Detect which cell encompasses the target text, then output its (X, Y) center coordinate. 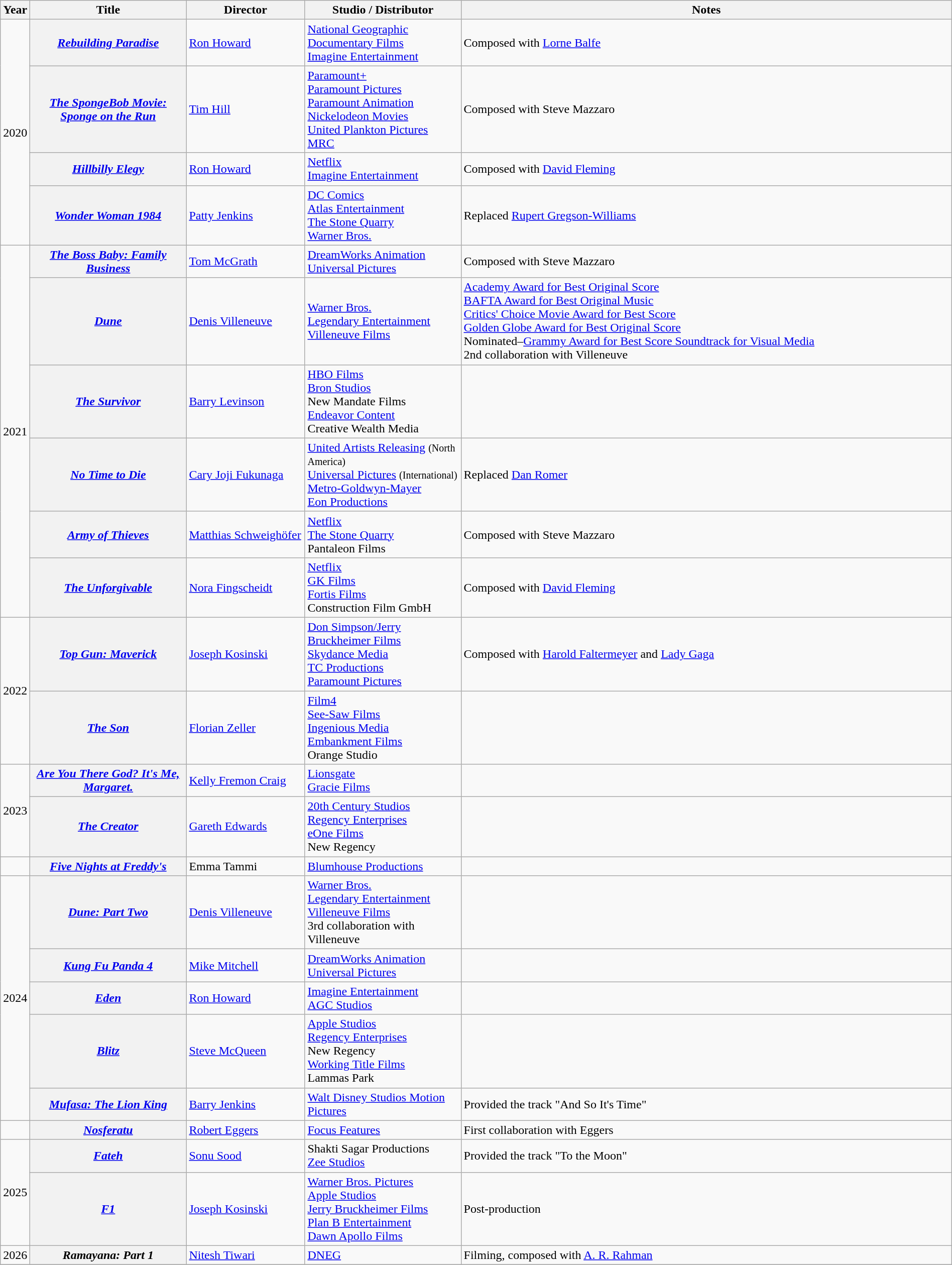
LionsgateGracie Films (383, 780)
Barry Jenkins (246, 1104)
Film4See-Saw FilmsIngenious MediaEmbankment FilmsOrange Studio (383, 728)
The Survivor (108, 401)
2022 (15, 691)
2025 (15, 1192)
Title (108, 10)
National Geographic Documentary FilmsImagine Entertainment (383, 43)
First collaboration with Eggers (706, 1130)
2024 (15, 998)
2023 (15, 811)
Replaced Dan Romer (706, 475)
Mike Mitchell (246, 965)
Director (246, 10)
Composed with Lorne Balfe (706, 43)
Eden (108, 998)
Top Gun: Maverick (108, 654)
Gareth Edwards (246, 827)
Army of Thieves (108, 534)
No Time to Die (108, 475)
Provided the track "To the Moon" (706, 1156)
Composed with Harold Faltermeyer and Lady Gaga (706, 654)
Are You There God? It's Me, Margaret. (108, 780)
The Son (108, 728)
F1 (108, 1209)
Barry Levinson (246, 401)
The SpongeBob Movie: Sponge on the Run (108, 109)
The Creator (108, 827)
2026 (15, 1255)
Focus Features (383, 1130)
Walt Disney Studios Motion Pictures (383, 1104)
Kelly Fremon Craig (246, 780)
Notes (706, 10)
2020 (15, 133)
Post-production (706, 1209)
United Artists Releasing (North America)Universal Pictures (International)Metro-Goldwyn-MayerEon Productions (383, 475)
Cary Joji Fukunaga (246, 475)
Nosferatu (108, 1130)
The Boss Baby: Family Business (108, 261)
Kung Fu Panda 4 (108, 965)
Hillbilly Elegy (108, 169)
Nitesh Tiwari (246, 1255)
Dune (108, 321)
HBO FilmsBron StudiosNew Mandate FilmsEndeavor ContentCreative Wealth Media (383, 401)
DNEG (383, 1255)
Warner Bros.Legendary EntertainmentVilleneuve Films3rd collaboration with Villeneuve (383, 912)
NetflixThe Stone QuarryPantaleon Films (383, 534)
Warner Bros.Legendary EntertainmentVilleneuve Films (383, 321)
20th Century StudiosRegency EnterpriseseOne FilmsNew Regency (383, 827)
DC ComicsAtlas EntertainmentThe Stone QuarryWarner Bros. (383, 215)
Replaced Rupert Gregson-Williams (706, 215)
Nora Fingscheidt (246, 588)
The Unforgivable (108, 588)
Don Simpson/Jerry Bruckheimer FilmsSkydance MediaTC ProductionsParamount Pictures (383, 654)
NetflixGK FilmsFortis FilmsConstruction Film GmbH (383, 588)
2021 (15, 431)
Robert Eggers (246, 1130)
Blitz (108, 1051)
Mufasa: The Lion King (108, 1104)
Filming, composed with A. R. Rahman (706, 1255)
Paramount+Paramount PicturesParamount AnimationNickelodeon MoviesUnited Plankton PicturesMRC (383, 109)
Five Nights at Freddy's (108, 866)
Patty Jenkins (246, 215)
Imagine EntertainmentAGC Studios (383, 998)
Rebuilding Paradise (108, 43)
Studio / Distributor (383, 10)
Provided the track "And So It's Time" (706, 1104)
Steve McQueen (246, 1051)
Emma Tammi (246, 866)
Apple StudiosRegency EnterprisesNew RegencyWorking Title FilmsLammas Park (383, 1051)
Sonu Sood (246, 1156)
Warner Bros. PicturesApple StudiosJerry Bruckheimer FilmsPlan B EntertainmentDawn Apollo Films (383, 1209)
Ramayana: Part 1 (108, 1255)
NetflixImagine Entertainment (383, 169)
Tim Hill (246, 109)
Shakti Sagar ProductionsZee Studios (383, 1156)
Blumhouse Productions (383, 866)
Year (15, 10)
Tom McGrath (246, 261)
Dune: Part Two (108, 912)
Fateh (108, 1156)
Florian Zeller (246, 728)
Matthias Schweighöfer (246, 534)
Wonder Woman 1984 (108, 215)
